From the cell containing the given text, extract its center point as (X, Y) coordinate. 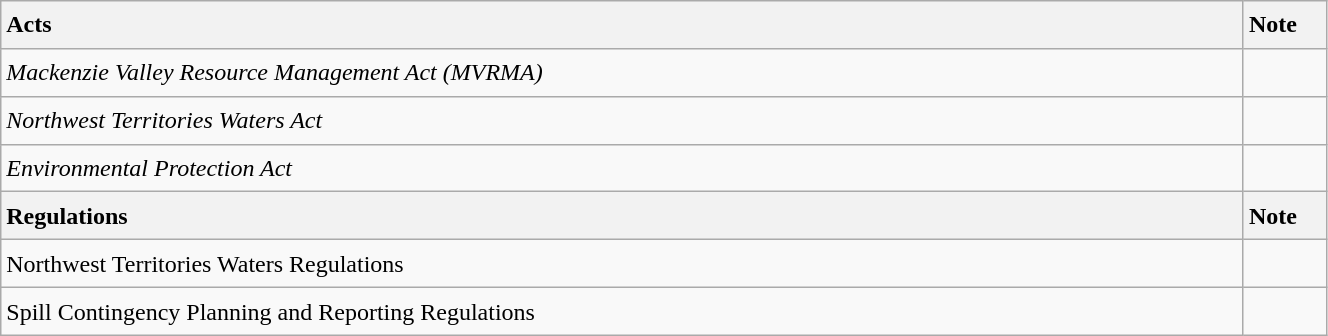
Spill Contingency Planning and Reporting Regulations (622, 311)
Mackenzie Valley Resource Management Act (MVRMA) (622, 73)
Regulations (622, 216)
Environmental Protection Act (622, 168)
Acts (622, 25)
Northwest Territories Waters Act (622, 120)
Northwest Territories Waters Regulations (622, 264)
